Extract the [x, y] coordinate from the center of the cell holding the provided text.  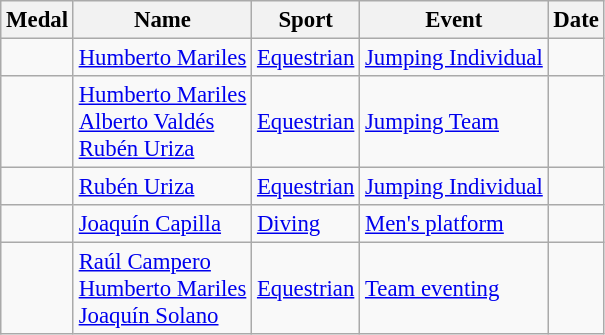
Date [576, 20]
Men's platform [454, 224]
Rubén Uriza [162, 187]
Medal [38, 20]
Sport [306, 20]
Diving [306, 224]
Raúl CamperoHumberto MarilesJoaquín Solano [162, 289]
Team eventing [454, 289]
Joaquín Capilla [162, 224]
Name [162, 20]
Humberto Mariles [162, 58]
Humberto MarilesAlberto ValdésRubén Uriza [162, 122]
Event [454, 20]
Jumping Team [454, 122]
